From the cell containing the given text, extract its center point as (x, y) coordinate. 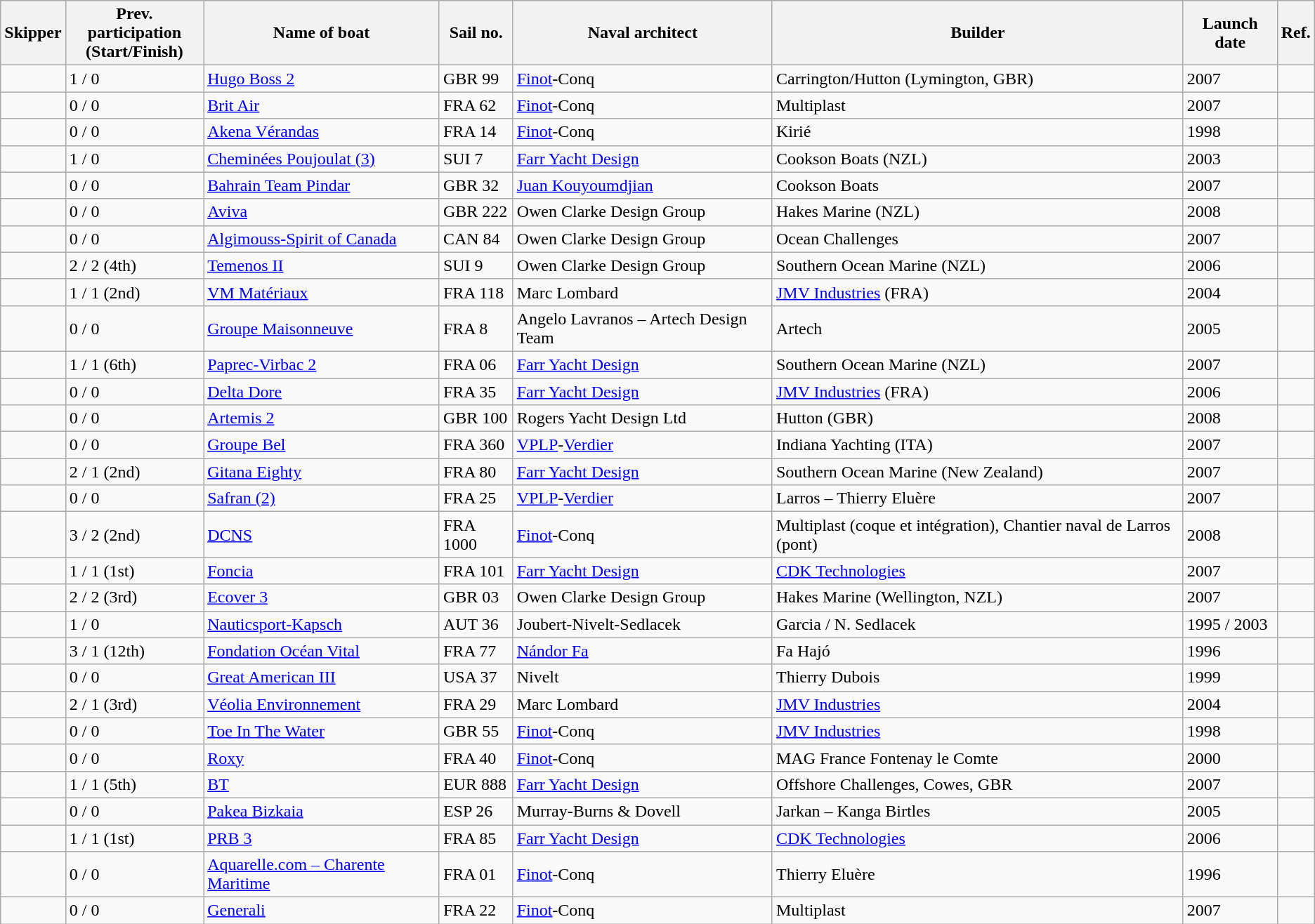
Launch date (1230, 33)
FRA 35 (476, 391)
FRA 06 (476, 364)
Gitana Eighty (322, 472)
Roxy (322, 758)
GBR 222 (476, 212)
FRA 22 (476, 911)
FRA 80 (476, 472)
FRA 360 (476, 445)
FRA 8 (476, 329)
DCNS (322, 535)
Groupe Maisonneuve (322, 329)
Toe In The Water (322, 731)
2 / 1 (2nd) (134, 472)
Aquarelle.com – Charente Maritime (322, 875)
Ecover 3 (322, 598)
MAG France Fontenay le Comte (978, 758)
GBR 32 (476, 185)
Fondation Océan Vital (322, 651)
Groupe Bel (322, 445)
Aviva (322, 212)
Name of boat (322, 33)
1 / 1 (6th) (134, 364)
Prev. participation(Start/Finish) (134, 33)
FRA 62 (476, 105)
SUI 9 (476, 265)
Fa Hajó (978, 651)
Naval architect (642, 33)
Bahrain Team Pindar (322, 185)
GBR 03 (476, 598)
2003 (1230, 159)
Garcia / N. Sedlacek (978, 624)
Skipper (33, 33)
Véolia Environnement (322, 704)
Angelo Lavranos – Artech Design Team (642, 329)
Safran (2) (322, 499)
Cheminées Poujoulat (3) (322, 159)
Jarkan – Kanga Birtles (978, 811)
FRA 85 (476, 838)
Southern Ocean Marine (New Zealand) (978, 472)
3 / 2 (2nd) (134, 535)
Rogers Yacht Design Ltd (642, 418)
FRA 101 (476, 571)
1995 / 2003 (1230, 624)
FRA 40 (476, 758)
Nauticsport-Kapsch (322, 624)
FRA 29 (476, 704)
Nándor Fa (642, 651)
Builder (978, 33)
Delta Dore (322, 391)
Kirié (978, 132)
Hakes Marine (NZL) (978, 212)
Temenos II (322, 265)
Artemis 2 (322, 418)
ESP 26 (476, 811)
Thierry Eluère (978, 875)
Murray-Burns & Dovell (642, 811)
Algimouss-Spirit of Canada (322, 239)
Paprec-Virbac 2 (322, 364)
Hakes Marine (Wellington, NZL) (978, 598)
1 / 1 (2nd) (134, 292)
Joubert-Nivelt-Sedlacek (642, 624)
FRA 14 (476, 132)
2 / 2 (3rd) (134, 598)
FRA 25 (476, 499)
1999 (1230, 678)
Multiplast (coque et intégration), Chantier naval de Larros (pont) (978, 535)
2 / 1 (3rd) (134, 704)
3 / 1 (12th) (134, 651)
2 / 2 (4th) (134, 265)
Carrington/Hutton (Lymington, GBR) (978, 79)
2000 (1230, 758)
VM Matériaux (322, 292)
Akena Vérandas (322, 132)
EUR 888 (476, 784)
USA 37 (476, 678)
Generali (322, 911)
Nivelt (642, 678)
Thierry Dubois (978, 678)
FRA 118 (476, 292)
Artech (978, 329)
CAN 84 (476, 239)
Hugo Boss 2 (322, 79)
Ref. (1295, 33)
Offshore Challenges, Cowes, GBR (978, 784)
Foncia (322, 571)
FRA 1000 (476, 535)
1 / 1 (5th) (134, 784)
Brit Air (322, 105)
Hutton (GBR) (978, 418)
AUT 36 (476, 624)
Cookson Boats (NZL) (978, 159)
BT (322, 784)
FRA 01 (476, 875)
Juan Kouyoumdjian (642, 185)
SUI 7 (476, 159)
Pakea Bizkaia (322, 811)
FRA 77 (476, 651)
Cookson Boats (978, 185)
Ocean Challenges (978, 239)
GBR 55 (476, 731)
Great American III (322, 678)
Indiana Yachting (ITA) (978, 445)
PRB 3 (322, 838)
Sail no. (476, 33)
GBR 100 (476, 418)
Larros – Thierry Eluère (978, 499)
GBR 99 (476, 79)
